Find where the given text appears and provide that cell's center as (x, y) coordinate. 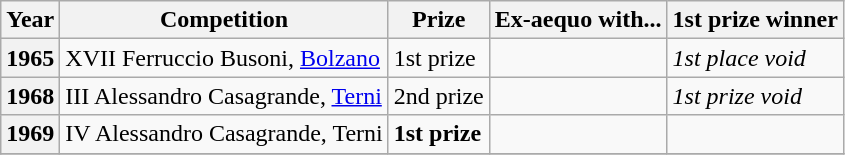
IV Alessandro Casagrande, Terni (224, 134)
Year (30, 20)
1st prize winner (755, 20)
1968 (30, 96)
1965 (30, 58)
1st place void (755, 58)
Competition (224, 20)
1969 (30, 134)
1st prize void (755, 96)
XVII Ferruccio Busoni, Bolzano (224, 58)
III Alessandro Casagrande, Terni (224, 96)
Prize (438, 20)
Ex-aequo with... (578, 20)
2nd prize (438, 96)
